From the cell containing the given text, extract its center point as [x, y] coordinate. 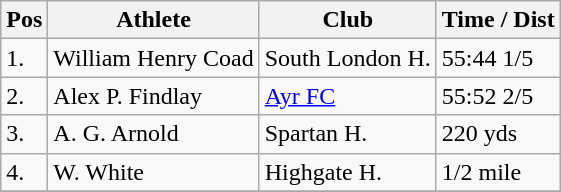
220 yds [498, 134]
Athlete [154, 20]
William Henry Coad [154, 58]
55:52 2/5 [498, 96]
Spartan H. [348, 134]
4. [24, 172]
1. [24, 58]
Pos [24, 20]
South London H. [348, 58]
3. [24, 134]
Alex P. Findlay [154, 96]
1/2 mile [498, 172]
A. G. Arnold [154, 134]
55:44 1/5 [498, 58]
W. White [154, 172]
Club [348, 20]
Time / Dist [498, 20]
2. [24, 96]
Ayr FC [348, 96]
Highgate H. [348, 172]
